Output the (x, y) coordinate of the center of the cell containing the given text.  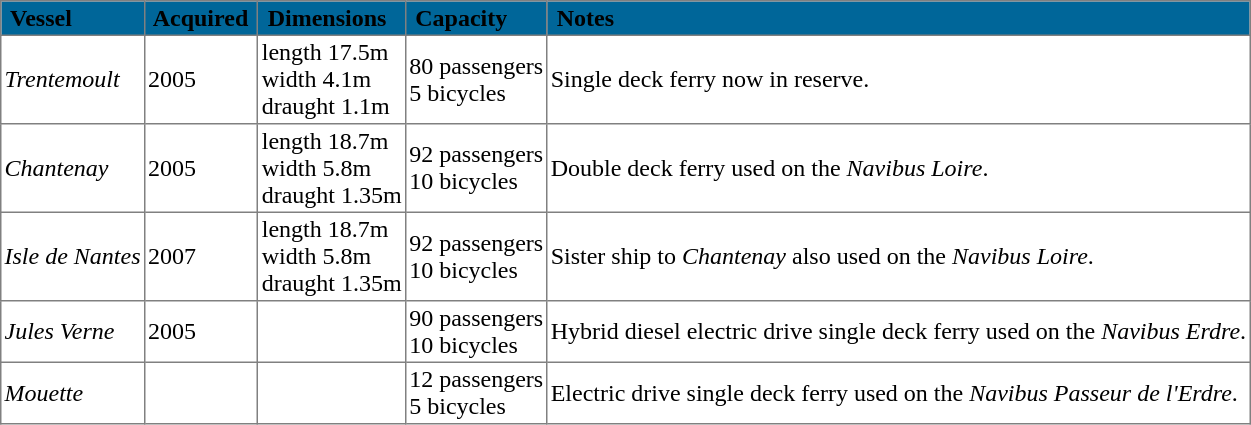
80 passengers 5 bicycles (476, 79)
Capacity (476, 18)
length 17.5m width 4.1m draught 1.1m (332, 79)
Jules Verne (72, 332)
Single deck ferry now in reserve. (898, 79)
Dimensions (332, 18)
Notes (898, 18)
Sister ship to Chantenay also used on the Navibus Loire. (898, 256)
Hybrid diesel electric drive single deck ferry used on the Navibus Erdre. (898, 332)
Trentemoult (72, 79)
Double deck ferry used on the Navibus Loire. (898, 168)
Chantenay (72, 168)
Electric drive single deck ferry used on the Navibus Passeur de l'Erdre. (898, 393)
2007 (201, 256)
90 passengers 10 bicycles (476, 332)
Mouette (72, 393)
Vessel (72, 18)
12 passengers 5 bicycles (476, 393)
Isle de Nantes (72, 256)
Acquired (201, 18)
